Identify which cell holds the provided text, then report its (X, Y) central coordinate. 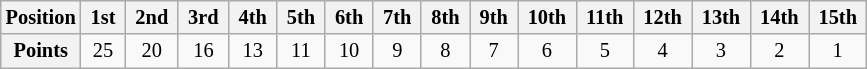
25 (104, 51)
10th (547, 17)
7th (397, 17)
12th (662, 17)
4 (662, 51)
8 (445, 51)
20 (152, 51)
13th (721, 17)
6 (547, 51)
5th (301, 17)
3 (721, 51)
11th (604, 17)
2nd (152, 17)
3rd (203, 17)
11 (301, 51)
15th (838, 17)
Points (41, 51)
16 (203, 51)
1st (104, 17)
2 (779, 51)
6th (349, 17)
14th (779, 17)
1 (838, 51)
4th (253, 17)
9th (494, 17)
5 (604, 51)
7 (494, 51)
10 (349, 51)
9 (397, 51)
13 (253, 51)
Position (41, 17)
8th (445, 17)
